Determine the [x, y] coordinate at the center of the cell enclosing the given text.  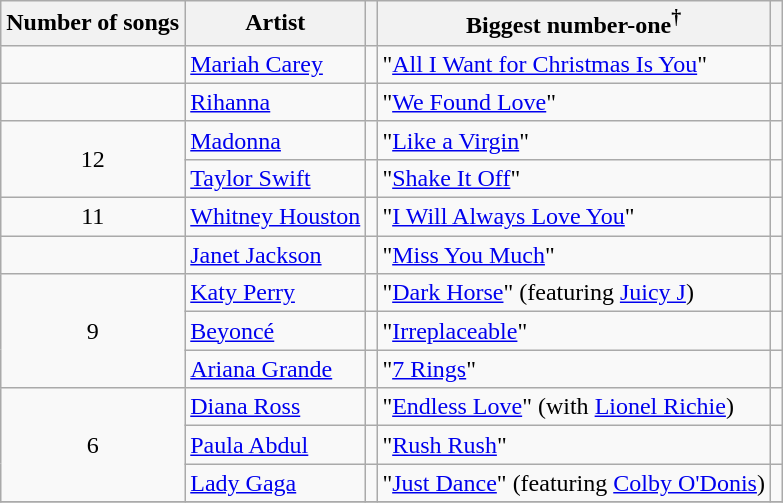
Diana Ross [276, 407]
9 [93, 331]
"Dark Horse" (featuring Juicy J) [574, 293]
12 [93, 159]
"Irreplaceable" [574, 331]
Number of songs [93, 24]
"We Found Love" [574, 102]
Beyoncé [276, 331]
Ariana Grande [276, 369]
Lady Gaga [276, 483]
Rihanna [276, 102]
6 [93, 445]
"Endless Love" (with Lionel Richie) [574, 407]
Artist [276, 24]
Whitney Houston [276, 217]
"Rush Rush" [574, 445]
Mariah Carey [276, 64]
11 [93, 217]
"Just Dance" (featuring Colby O'Donis) [574, 483]
Katy Perry [276, 293]
"Shake It Off" [574, 178]
Madonna [276, 140]
Taylor Swift [276, 178]
Biggest number-one† [574, 24]
Janet Jackson [276, 255]
"Like a Virgin" [574, 140]
"Miss You Much" [574, 255]
"7 Rings" [574, 369]
"All I Want for Christmas Is You" [574, 64]
Paula Abdul [276, 445]
"I Will Always Love You" [574, 217]
